For the text-containing cell, return its midpoint in [X, Y] coordinate format. 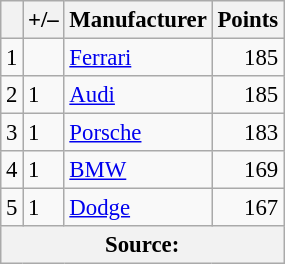
167 [248, 208]
BMW [138, 170]
Audi [138, 95]
Manufacturer [138, 20]
Points [248, 20]
4 [12, 170]
Source: [142, 245]
5 [12, 208]
183 [248, 133]
Ferrari [138, 58]
2 [12, 95]
3 [12, 133]
Dodge [138, 208]
Porsche [138, 133]
+/– [44, 20]
169 [248, 170]
